Identify which cell holds the provided text, then report its (x, y) central coordinate. 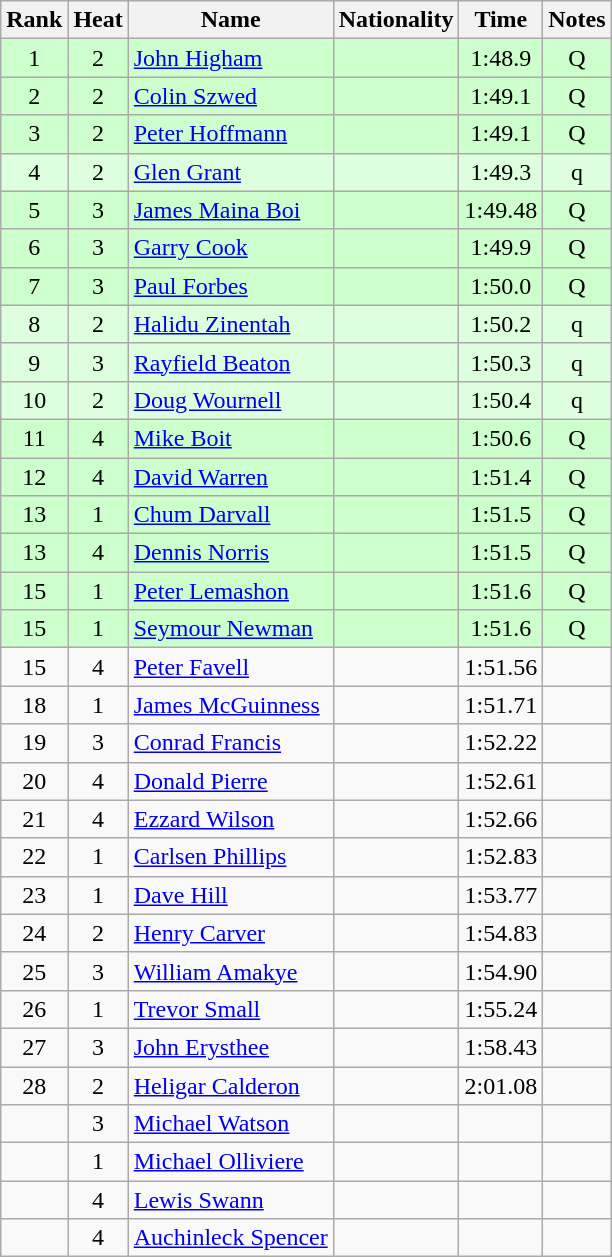
1:48.9 (501, 58)
25 (34, 971)
1:52.61 (501, 781)
Michael Watson (230, 1124)
John Erysthee (230, 1047)
Glen Grant (230, 172)
18 (34, 705)
John Higham (230, 58)
1:53.77 (501, 895)
1:50.4 (501, 400)
1:54.83 (501, 933)
1:52.66 (501, 819)
Ezzard Wilson (230, 819)
26 (34, 1009)
Nationality (396, 20)
5 (34, 210)
1:50.0 (501, 286)
1:51.56 (501, 667)
Name (230, 20)
27 (34, 1047)
1:52.83 (501, 857)
Rank (34, 20)
8 (34, 324)
Conrad Francis (230, 743)
Donald Pierre (230, 781)
Chum Darvall (230, 515)
12 (34, 477)
Peter Lemashon (230, 591)
1:51.4 (501, 477)
David Warren (230, 477)
Michael Olliviere (230, 1162)
1:50.2 (501, 324)
1:50.3 (501, 362)
William Amakye (230, 971)
19 (34, 743)
Dennis Norris (230, 553)
1:49.9 (501, 248)
Notes (577, 20)
James McGuinness (230, 705)
1:49.3 (501, 172)
Heat (98, 20)
28 (34, 1085)
James Maina Boi (230, 210)
Colin Szwed (230, 96)
11 (34, 438)
1:54.90 (501, 971)
1:49.48 (501, 210)
Heligar Calderon (230, 1085)
6 (34, 248)
1:55.24 (501, 1009)
Lewis Swann (230, 1200)
Garry Cook (230, 248)
9 (34, 362)
Doug Wournell (230, 400)
Seymour Newman (230, 629)
1:58.43 (501, 1047)
1:51.71 (501, 705)
22 (34, 857)
Rayfield Beaton (230, 362)
23 (34, 895)
1:50.6 (501, 438)
21 (34, 819)
Peter Hoffmann (230, 134)
Peter Favell (230, 667)
1:52.22 (501, 743)
2:01.08 (501, 1085)
Auchinleck Spencer (230, 1238)
Halidu Zinentah (230, 324)
20 (34, 781)
Carlsen Phillips (230, 857)
Henry Carver (230, 933)
Mike Boit (230, 438)
Paul Forbes (230, 286)
24 (34, 933)
10 (34, 400)
Time (501, 20)
7 (34, 286)
Trevor Small (230, 1009)
Dave Hill (230, 895)
